Extract the [x, y] coordinate from the center of the cell holding the provided text.  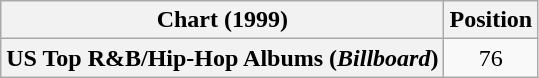
Position [491, 20]
US Top R&B/Hip-Hop Albums (Billboard) [222, 58]
Chart (1999) [222, 20]
76 [491, 58]
